Detect which cell encompasses the target text, then output its (X, Y) center coordinate. 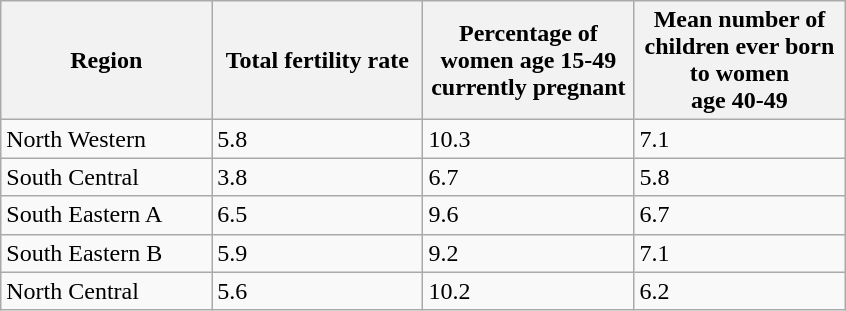
North Central (106, 291)
South Central (106, 177)
Percentage of women age 15-49 currently pregnant (528, 60)
3.8 (318, 177)
Region (106, 60)
5.6 (318, 291)
South Eastern B (106, 253)
9.2 (528, 253)
Mean number of children ever born to womenage 40-49 (740, 60)
6.5 (318, 215)
North Western (106, 139)
5.9 (318, 253)
South Eastern A (106, 215)
6.2 (740, 291)
10.2 (528, 291)
9.6 (528, 215)
Total fertility rate (318, 60)
10.3 (528, 139)
